Scan for the cell matching the given text and deliver its [x, y] coordinate at center. 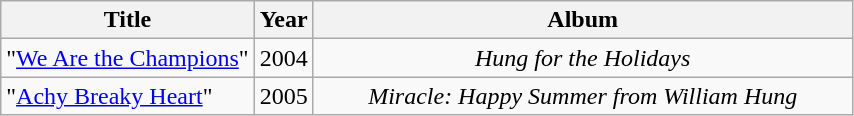
Album [582, 20]
Miracle: Happy Summer from William Hung [582, 96]
Year [284, 20]
2004 [284, 58]
Hung for the Holidays [582, 58]
"Achy Breaky Heart" [128, 96]
Title [128, 20]
"We Are the Champions" [128, 58]
2005 [284, 96]
